Locate the cell with the specified text and output its (x, y) center coordinate. 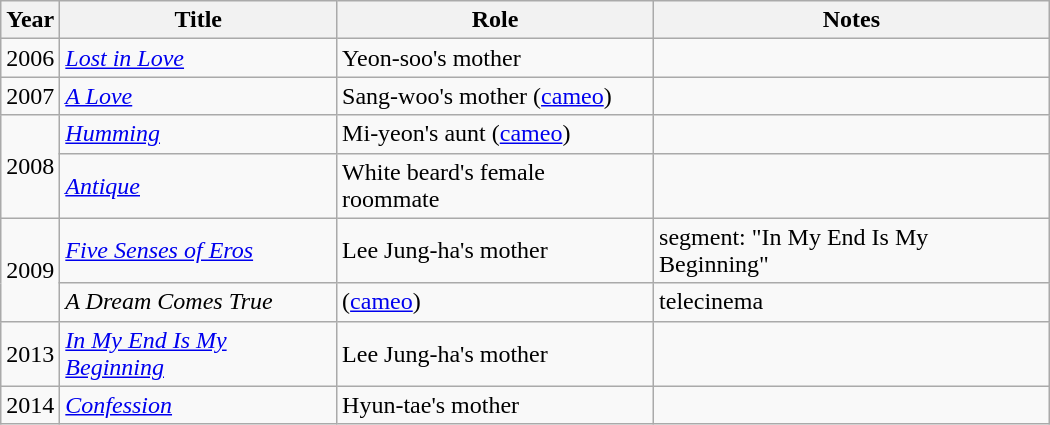
White beard's female roommate (496, 186)
A Love (198, 96)
Notes (852, 20)
Lost in Love (198, 58)
2009 (30, 270)
In My End Is My Beginning (198, 354)
Yeon-soo's mother (496, 58)
Confession (198, 405)
Five Senses of Eros (198, 250)
A Dream Comes True (198, 302)
Humming (198, 134)
Antique (198, 186)
Mi-yeon's aunt (cameo) (496, 134)
2006 (30, 58)
segment: "In My End Is My Beginning" (852, 250)
Year (30, 20)
telecinema (852, 302)
Hyun-tae's mother (496, 405)
Title (198, 20)
2008 (30, 166)
Role (496, 20)
(cameo) (496, 302)
2014 (30, 405)
2007 (30, 96)
Sang-woo's mother (cameo) (496, 96)
2013 (30, 354)
